Return the (X, Y) coordinate for the center point of the cell that contains the specified text.  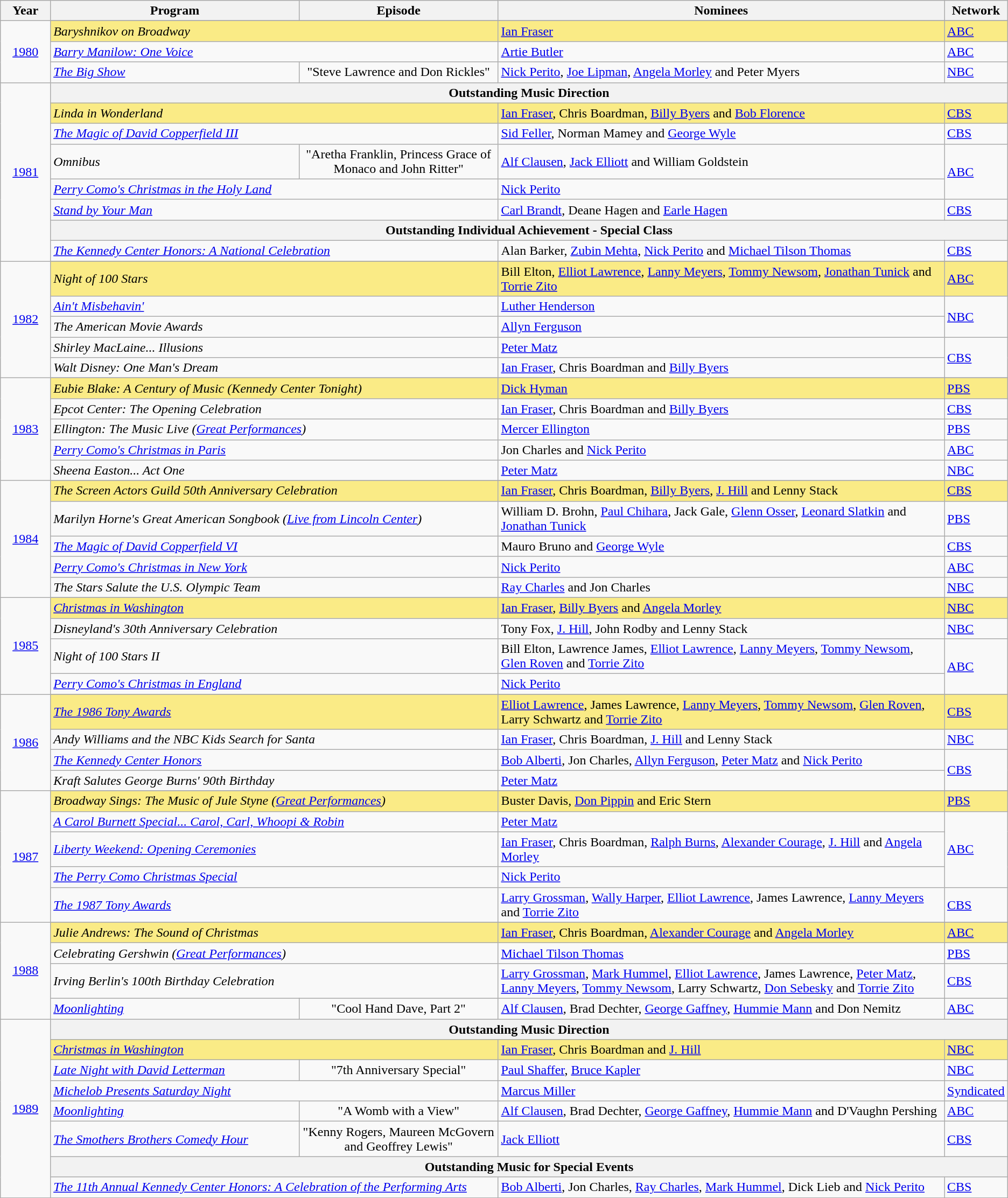
1989 (26, 1109)
The Smothers Brothers Comedy Hour (175, 1139)
Ian Fraser, Chris Boardman, Billy Byers, J. Hill and Lenny Stack (722, 491)
Perry Como's Christmas in Paris (275, 450)
Allyn Ferguson (722, 327)
Ray Charles and Jon Charles (722, 587)
Ian Fraser (722, 31)
Irving Berlin's 100th Birthday Celebration (275, 980)
Dick Hyman (722, 388)
Perry Como's Christmas in New York (275, 567)
1986 (26, 742)
Omnibus (175, 162)
Barry Manilow: One Voice (275, 52)
Mercer Ellington (722, 429)
1982 (26, 319)
Paul Shaffer, Bruce Kapler (722, 1070)
A Carol Burnett Special... Carol, Carl, Whoopi & Robin (275, 821)
Alf Clausen, Brad Dechter, George Gaffney, Hummie Mann and D'Vaughn Pershing (722, 1111)
Bob Alberti, Jon Charles, Ray Charles, Mark Hummel, Dick Lieb and Nick Perito (722, 1187)
"7th Anniversary Special" (398, 1070)
The Screen Actors Guild 50th Anniversary Celebration (275, 491)
Baryshnikov on Broadway (275, 31)
1980 (26, 52)
The Magic of David Copperfield III (275, 134)
"Aretha Franklin, Princess Grace of Monaco and John Ritter" (398, 162)
Ian Fraser, Billy Byers and Angela Morley (722, 608)
Stand by Your Man (275, 210)
Bill Elton, Lawrence James, Elliot Lawrence, Lanny Meyers, Tommy Newsom, Glen Roven and Torrie Zito (722, 656)
1981 (26, 172)
The Perry Como Christmas Special (275, 877)
The 1986 Tony Awards (275, 712)
Sheena Easton... Act One (275, 470)
Artie Butler (722, 52)
Jack Elliott (722, 1139)
Julie Andrews: The Sound of Christmas (275, 932)
Broadway Sings: The Music of Jule Styne (Great Performances) (275, 801)
Sid Feller, Norman Mamey and George Wyle (722, 134)
Bob Alberti, Jon Charles, Allyn Ferguson, Peter Matz and Nick Perito (722, 760)
Luther Henderson (722, 307)
The 11th Annual Kennedy Center Honors: A Celebration of the Performing Arts (275, 1187)
Outstanding Individual Achievement - Special Class (529, 230)
Network (976, 11)
1988 (26, 971)
Andy Williams and the NBC Kids Search for Santa (275, 740)
Larry Grossman, Wally Harper, Elliot Lawrence, James Lawrence, Lanny Meyers and Torrie Zito (722, 905)
"Kenny Rogers, Maureen McGovern and Geoffrey Lewis" (398, 1139)
Ian Fraser, Chris Boardman, Alexander Courage and Angela Morley (722, 932)
Walt Disney: One Man's Dream (275, 368)
Ian Fraser, Chris Boardman, J. Hill and Lenny Stack (722, 740)
Michael Tilson Thomas (722, 953)
Alf Clausen, Jack Elliott and William Goldstein (722, 162)
Buster Davis, Don Pippin and Eric Stern (722, 801)
Liberty Weekend: Opening Ceremonies (275, 849)
Late Night with David Letterman (175, 1070)
Year (26, 11)
Alf Clausen, Brad Dechter, George Gaffney, Hummie Mann and Don Nemitz (722, 1008)
The Kennedy Center Honors: A National Celebration (275, 250)
The Big Show (175, 72)
Mauro Bruno and George Wyle (722, 546)
William D. Brohn, Paul Chihara, Jack Gale, Glenn Osser, Leonard Slatkin and Jonathan Tunick (722, 518)
The American Movie Awards (275, 327)
Perry Como's Christmas in the Holy Land (275, 189)
Ain't Misbehavin' (275, 307)
Night of 100 Stars (275, 278)
Jon Charles and Nick Perito (722, 450)
Carl Brandt, Deane Hagen and Earle Hagen (722, 210)
Nick Perito, Joe Lipman, Angela Morley and Peter Myers (722, 72)
The Magic of David Copperfield VI (275, 546)
Nominees (722, 11)
Perry Como's Christmas in England (275, 684)
1985 (26, 645)
Ian Fraser, Chris Boardman, Billy Byers and Bob Florence (722, 113)
1984 (26, 539)
Shirley MacLaine... Illusions (275, 347)
1987 (26, 856)
"Cool Hand Dave, Part 2" (398, 1008)
Michelob Presents Saturday Night (275, 1091)
The Stars Salute the U.S. Olympic Team (275, 587)
Bill Elton, Elliot Lawrence, Lanny Meyers, Tommy Newsom, Jonathan Tunick and Torrie Zito (722, 278)
Larry Grossman, Mark Hummel, Elliot Lawrence, James Lawrence, Peter Matz, Lanny Meyers, Tommy Newsom, Larry Schwartz, Don Sebesky and Torrie Zito (722, 980)
Elliot Lawrence, James Lawrence, Lanny Meyers, Tommy Newsom, Glen Roven, Larry Schwartz and Torrie Zito (722, 712)
Epcot Center: The Opening Celebration (275, 409)
Ellington: The Music Live (Great Performances) (275, 429)
Program (175, 11)
Disneyland's 30th Anniversary Celebration (275, 629)
Kraft Salutes George Burns' 90th Birthday (275, 781)
Syndicated (976, 1091)
Linda in Wonderland (275, 113)
Ian Fraser, Chris Boardman, Ralph Burns, Alexander Courage, J. Hill and Angela Morley (722, 849)
Marcus Miller (722, 1091)
The 1987 Tony Awards (275, 905)
Episode (398, 11)
Eubie Blake: A Century of Music (Kennedy Center Tonight) (275, 388)
"Steve Lawrence and Don Rickles" (398, 72)
The Kennedy Center Honors (275, 760)
Night of 100 Stars II (275, 656)
"A Womb with a View" (398, 1111)
Celebrating Gershwin (Great Performances) (275, 953)
Marilyn Horne's Great American Songbook (Live from Lincoln Center) (275, 518)
Ian Fraser, Chris Boardman and J. Hill (722, 1050)
1983 (26, 429)
Tony Fox, J. Hill, John Rodby and Lenny Stack (722, 629)
Alan Barker, Zubin Mehta, Nick Perito and Michael Tilson Thomas (722, 250)
Outstanding Music for Special Events (529, 1167)
